Locate the cell with the specified text and output its [X, Y] center coordinate. 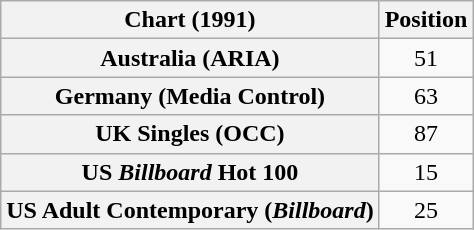
Chart (1991) [190, 20]
US Adult Contemporary (Billboard) [190, 210]
15 [426, 172]
US Billboard Hot 100 [190, 172]
87 [426, 134]
63 [426, 96]
UK Singles (OCC) [190, 134]
Position [426, 20]
51 [426, 58]
Australia (ARIA) [190, 58]
25 [426, 210]
Germany (Media Control) [190, 96]
